For the text-containing cell, return its midpoint in (X, Y) coordinate format. 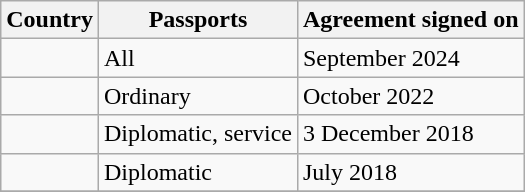
July 2018 (410, 172)
Country (50, 20)
Ordinary (198, 96)
October 2022 (410, 96)
Passports (198, 20)
September 2024 (410, 58)
Diplomatic, service (198, 134)
Agreement signed on (410, 20)
Diplomatic (198, 172)
All (198, 58)
3 December 2018 (410, 134)
